Extract the (X, Y) coordinate from the center of the cell holding the provided text.  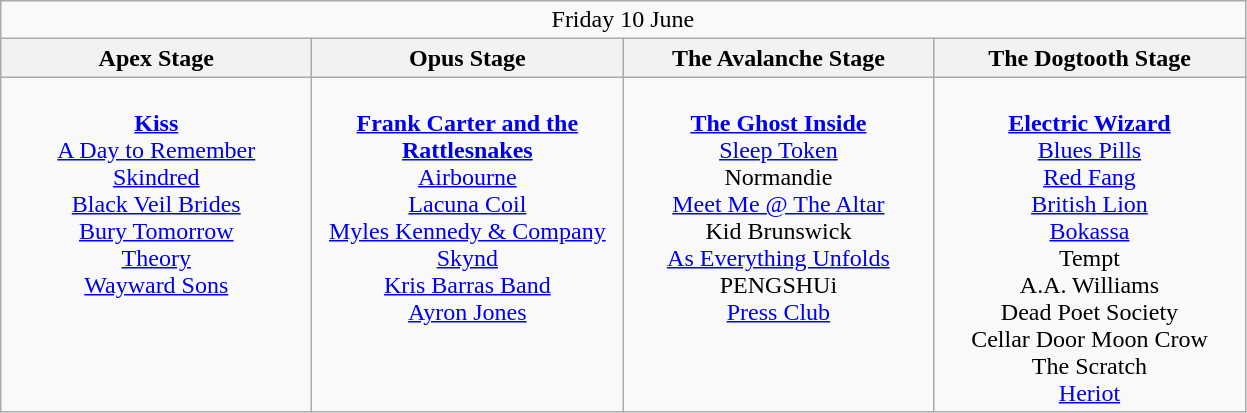
Opus Stage (468, 58)
The Avalanche Stage (778, 58)
Frank Carter and the Rattlesnakes Airbourne Lacuna Coil Myles Kennedy & Company Skynd Kris Barras Band Ayron Jones (468, 244)
Kiss A Day to Remember Skindred Black Veil Brides Bury Tomorrow Theory Wayward Sons (156, 244)
The Ghost Inside Sleep Token Normandie Meet Me @ The Altar Kid Brunswick As Everything Unfolds PENGSHUi Press Club (778, 244)
Apex Stage (156, 58)
The Dogtooth Stage (1090, 58)
Electric Wizard Blues Pills Red Fang British Lion Bokassa Tempt A.A. Williams Dead Poet Society Cellar Door Moon Crow The Scratch Heriot (1090, 244)
Friday 10 June (623, 20)
